For the text-containing cell, return its midpoint in (X, Y) coordinate format. 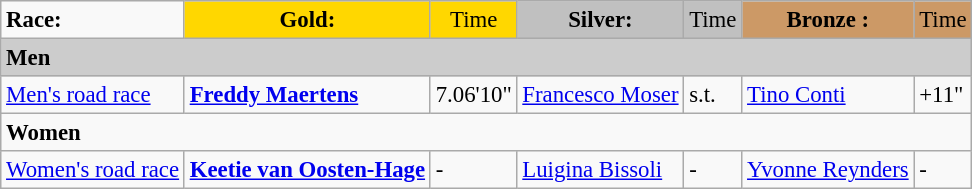
Women (486, 133)
Luigina Bissoli (600, 170)
Gold: (307, 20)
Keetie van Oosten-Hage (307, 170)
Bronze : (828, 20)
Men's road race (93, 95)
Race: (93, 20)
Men (486, 58)
Silver: (600, 20)
7.06'10" (474, 95)
Yvonne Reynders (828, 170)
Tino Conti (828, 95)
+11" (943, 95)
s.t. (713, 95)
Women's road race (93, 170)
Freddy Maertens (307, 95)
Francesco Moser (600, 95)
